Scan for the cell matching the given text and deliver its (x, y) coordinate at center. 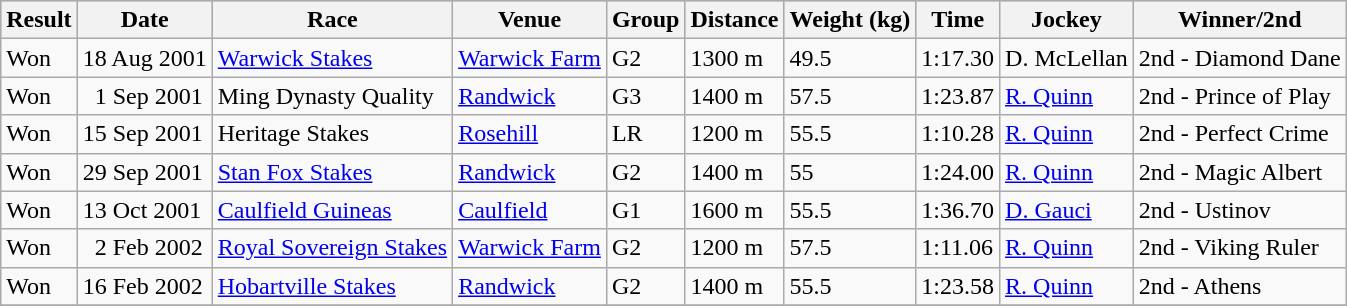
G1 (646, 210)
2nd - Prince of Play (1240, 96)
49.5 (850, 58)
Stan Fox Stakes (332, 172)
1:23.58 (958, 286)
13 Oct 2001 (144, 210)
Winner/2nd (1240, 20)
1:17.30 (958, 58)
D. Gauci (1067, 210)
Time (958, 20)
Royal Sovereign Stakes (332, 248)
Venue (530, 20)
1300 m (734, 58)
Jockey (1067, 20)
2nd - Athens (1240, 286)
2 Feb 2002 (144, 248)
Date (144, 20)
Heritage Stakes (332, 134)
Caulfield Guineas (332, 210)
Caulfield (530, 210)
D. McLellan (1067, 58)
2nd - Ustinov (1240, 210)
2nd - Diamond Dane (1240, 58)
1:10.28 (958, 134)
1600 m (734, 210)
Rosehill (530, 134)
1:36.70 (958, 210)
2nd - Magic Albert (1240, 172)
55 (850, 172)
15 Sep 2001 (144, 134)
Hobartville Stakes (332, 286)
Group (646, 20)
18 Aug 2001 (144, 58)
2nd - Viking Ruler (1240, 248)
1:11.06 (958, 248)
Weight (kg) (850, 20)
Ming Dynasty Quality (332, 96)
1 Sep 2001 (144, 96)
1:23.87 (958, 96)
G3 (646, 96)
Distance (734, 20)
Race (332, 20)
Result (39, 20)
Warwick Stakes (332, 58)
2nd - Perfect Crime (1240, 134)
16 Feb 2002 (144, 286)
29 Sep 2001 (144, 172)
LR (646, 134)
1:24.00 (958, 172)
